Extract the [X, Y] coordinate from the center of the cell holding the provided text.  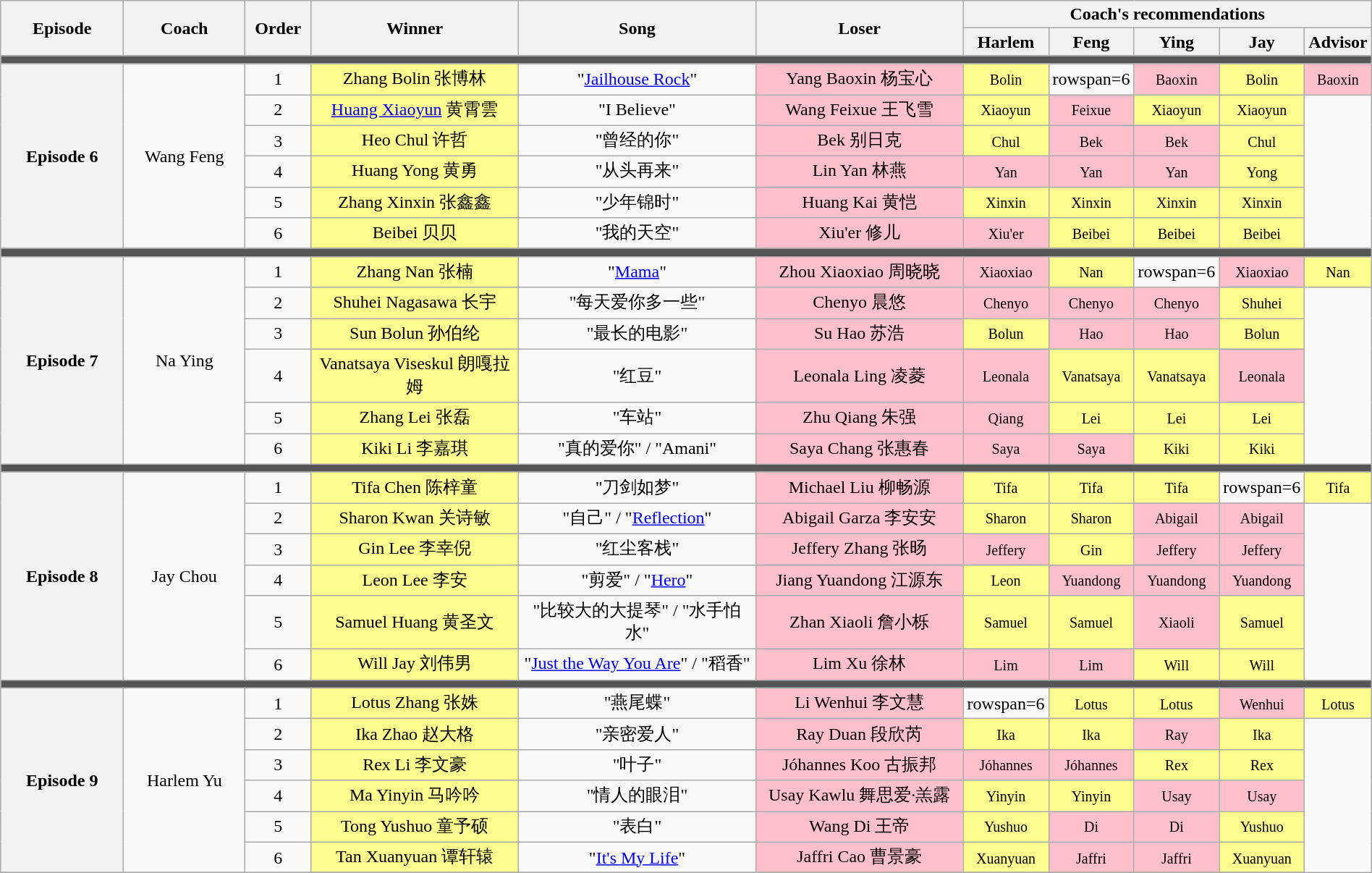
Jóhannes Koo 古振邦 [860, 764]
Jeffery Zhang 张旸 [860, 549]
Shuhei [1262, 303]
Episode 7 [62, 360]
"叶子" [638, 764]
Ma Yinyin 马吟吟 [415, 796]
Feixue [1091, 110]
Yang Baoxin 杨宝心 [860, 80]
Na Ying [185, 360]
Xiu'er [1006, 233]
Xiu'er 修儿 [860, 233]
"从头再来" [638, 172]
Xiaoli [1177, 623]
Ika Zhao 赵大格 [415, 734]
"自己" / "Reflection" [638, 518]
Jay Chou [185, 576]
Episode 8 [62, 576]
"Just the Way You Are" / "稻香" [638, 665]
Sun Bolun 孙伯纶 [415, 334]
Loser [860, 28]
Tan Xuanyuan 谭轩辕 [415, 857]
"亲密爱人" [638, 734]
Zhan Xiaoli 詹小栎 [860, 623]
Wang Feixue 王飞雪 [860, 110]
"It's My Life" [638, 857]
"红豆" [638, 376]
Su Hao 苏浩 [860, 334]
"曾经的你" [638, 140]
Tifa Chen 陈梓童 [415, 488]
"红尘客栈" [638, 549]
Yong [1262, 172]
"I Believe" [638, 110]
Usay Kawlu 舞思爱·羔露 [860, 796]
Bek 别日克 [860, 140]
Harlem [1006, 42]
Jiang Yuandong 江源东 [860, 581]
Li Wenhui 李文慧 [860, 704]
Lin Yan 林燕 [860, 172]
Gin [1091, 549]
Wenhui [1262, 704]
Shuhei Nagasawa 长宇 [415, 303]
Zhang Bolin 张博林 [415, 80]
"燕尾蝶" [638, 704]
Wang Di 王帝 [860, 827]
"刀剑如梦" [638, 488]
"最长的电影" [638, 334]
Zhang Nan 张楠 [415, 272]
Huang Yong 黄勇 [415, 172]
Huang Kai 黄恺 [860, 203]
Episode 9 [62, 780]
"真的爱你" / "Amani" [638, 449]
Ray Duan 段欣芮 [860, 734]
Leonala Ling 凌菱 [860, 376]
Kiki Li 李嘉琪 [415, 449]
Leon [1006, 581]
Beibei 贝贝 [415, 233]
"表白" [638, 827]
Qiang [1006, 418]
Leon Lee 李安 [415, 581]
Zhu Qiang 朱强 [860, 418]
Wang Feng [185, 156]
Harlem Yu [185, 780]
Advisor [1339, 42]
"Mama" [638, 272]
Vanatsaya Viseskul 朗嘎拉姆 [415, 376]
"车站" [638, 418]
Coach's recommendations [1167, 14]
Feng [1091, 42]
Lotus Zhang 张姝 [415, 704]
Jaffri Cao 曹景豪 [860, 857]
Zhang Lei 张磊 [415, 418]
Heo Chul 许哲 [415, 140]
Saya Chang 张惠春 [860, 449]
Ying [1177, 42]
Huang Xiaoyun 黄霄雲 [415, 110]
"Jailhouse Rock" [638, 80]
Lim Xu 徐林 [860, 665]
Zhang Xinxin 张鑫鑫 [415, 203]
Chenyo 晨悠 [860, 303]
Winner [415, 28]
"比较大的大提琴" / "水手怕水" [638, 623]
Will Jay 刘伟男 [415, 665]
Gin Lee 李幸倪 [415, 549]
"每天爱你多一些" [638, 303]
Zhou Xiaoxiao 周晓晓 [860, 272]
Jay [1262, 42]
Episode [62, 28]
Samuel Huang 黄圣文 [415, 623]
"我的天空" [638, 233]
Tong Yushuo 童予硕 [415, 827]
Ray [1177, 734]
"少年锦时" [638, 203]
Song [638, 28]
"情人的眼泪" [638, 796]
Sharon Kwan 关诗敏 [415, 518]
Abigail Garza 李安安 [860, 518]
Order [278, 28]
Rex Li 李文豪 [415, 764]
Michael Liu 柳畅源 [860, 488]
"剪爱" / "Hero" [638, 581]
Coach [185, 28]
Episode 6 [62, 156]
